Detect which cell encompasses the target text, then output its (x, y) center coordinate. 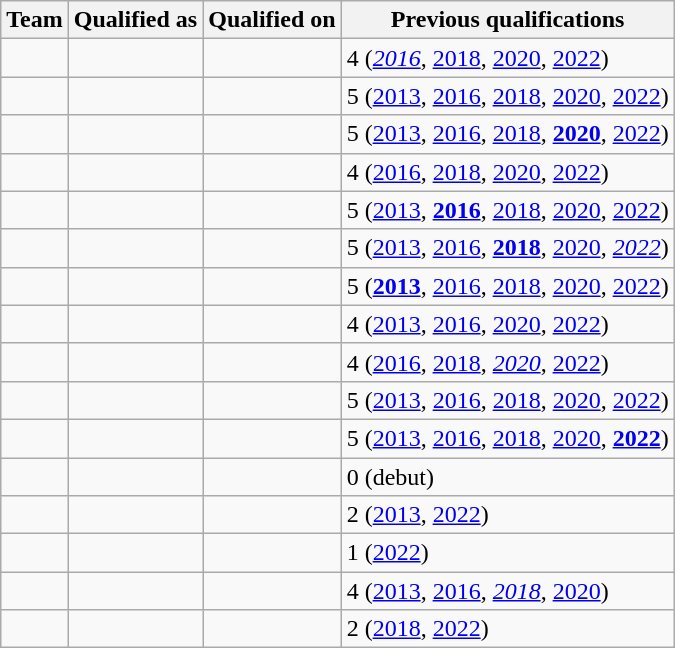
Team (35, 20)
0 (debut) (508, 477)
2 (2018, 2022) (508, 629)
Qualified on (272, 20)
Previous qualifications (508, 20)
2 (2013, 2022) (508, 515)
Qualified as (135, 20)
4 (2013, 2016, 2018, 2020) (508, 591)
1 (2022) (508, 553)
4 (2013, 2016, 2020, 2022) (508, 324)
